Pinpoint the cell where the given text exists, returning its [x, y] midpoint coordinate. 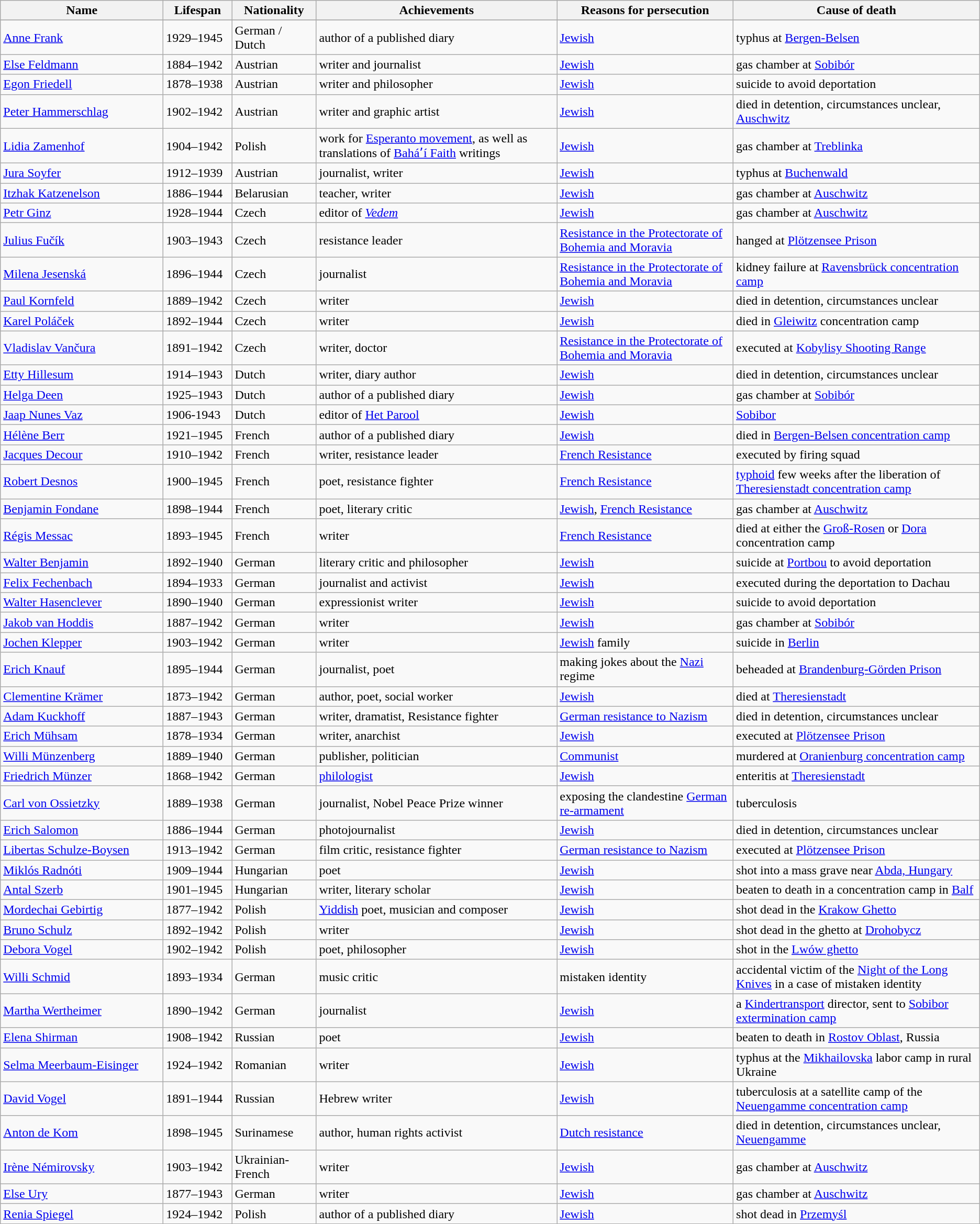
expressionist writer [437, 603]
Etty Hillesum [82, 375]
Carl von Ossietzky [82, 803]
Vladislav Vančura [82, 348]
Willi Münzenberg [82, 756]
Karel Poláček [82, 321]
Else Feldmann [82, 64]
1895–1944 [198, 669]
Else Ury [82, 1194]
Communist [645, 756]
Anne Frank [82, 38]
Petr Ginz [82, 213]
typhus at Buchenwald [856, 173]
poet, philosopher [437, 950]
Hebrew writer [437, 1098]
mistaken identity [645, 977]
writer and philosopher [437, 84]
1908–1942 [198, 1038]
Sobibor [856, 415]
Adam Kuckhoff [82, 716]
photojournalist [437, 830]
author, human rights activist [437, 1133]
writer, doctor [437, 348]
executed at Kobylisy Shooting Range [856, 348]
Jura Soyfer [82, 173]
died in detention, circumstances unclear, Auschwitz [856, 111]
1929–1945 [198, 38]
1878–1934 [198, 736]
typhus at the Mikhailovska labor camp in rural Ukraine [856, 1065]
Miklós Radnóti [82, 870]
1877–1942 [198, 910]
1898–1944 [198, 508]
resistance leader [437, 240]
murdered at Oranienburg concentration camp [856, 756]
1904–1942 [198, 146]
shot dead in Przemyśl [856, 1214]
exposing the clandestine German re-armament [645, 803]
writer, dramatist, Resistance fighter [437, 716]
1921–1945 [198, 435]
executed during the deportation to Dachau [856, 583]
1900–1945 [198, 482]
1887–1943 [198, 716]
executed by firing squad [856, 454]
1893–1934 [198, 977]
died at either the Groß-Rosen or Dora concentration camp [856, 536]
1878–1938 [198, 84]
music critic [437, 977]
making jokes about the Nazi regime [645, 669]
journalist, Nobel Peace Prize winner [437, 803]
1884–1942 [198, 64]
1873–1942 [198, 696]
1891–1944 [198, 1098]
Benjamin Fondane [82, 508]
Anton de Kom [82, 1133]
Erich Salomon [82, 830]
1909–1944 [198, 870]
Hélène Berr [82, 435]
1893–1945 [198, 536]
Walter Hasenclever [82, 603]
1894–1933 [198, 583]
Itzhak Katzenelson [82, 193]
Jakob van Hoddis [82, 622]
1892–1942 [198, 930]
Yiddish poet, musician and composer [437, 910]
1889–1938 [198, 803]
enteritis at Theresienstadt [856, 776]
Milena Jesenská [82, 274]
1887–1942 [198, 622]
suicide in Berlin [856, 642]
1906-1943 [198, 415]
writer and journalist [437, 64]
Nationality [274, 10]
shot into a mass grave near Abda, Hungary [856, 870]
Lifespan [198, 10]
1890–1940 [198, 603]
tuberculosis [856, 803]
1868–1942 [198, 776]
Erich Knauf [82, 669]
Renia Spiegel [82, 1214]
tuberculosis at a satellite camp of the Neuengamme concentration camp [856, 1098]
Selma Meerbaum-Eisinger [82, 1065]
Robert Desnos [82, 482]
Walter Benjamin [82, 563]
1896–1944 [198, 274]
1914–1943 [198, 375]
Paul Kornfeld [82, 301]
suicide at Portbou to avoid deportation [856, 563]
1877–1943 [198, 1194]
Jewish, French Resistance [645, 508]
Peter Hammerschlag [82, 111]
literary critic and philosopher [437, 563]
1891–1942 [198, 348]
Egon Friedell [82, 84]
1903–1943 [198, 240]
1889–1942 [198, 301]
teacher, writer [437, 193]
writer, literary scholar [437, 890]
1901–1945 [198, 890]
Bruno Schulz [82, 930]
Cause of death [856, 10]
beaten to death in a concentration camp in Balf [856, 890]
1892–1944 [198, 321]
film critic, resistance fighter [437, 850]
died in detention, circumstances unclear, Neuengamme [856, 1133]
editor of Het Parool [437, 415]
Name [82, 10]
Irène Némirovsky [82, 1166]
beaten to death in Rostov Oblast, Russia [856, 1038]
shot dead in the Krakow Ghetto [856, 910]
kidney failure at Ravensbrück concentration camp [856, 274]
1925–1943 [198, 395]
Jaap Nunes Vaz [82, 415]
shot dead in the ghetto at Drohobycz [856, 930]
1898–1945 [198, 1133]
work for Esperanto movement, as well as translations of Baháʼí Faith writings [437, 146]
Reasons for persecution [645, 10]
Helga Deen [82, 395]
poet, literary critic [437, 508]
Achievements [437, 10]
Julius Fučík [82, 240]
1928–1944 [198, 213]
Romanian [274, 1065]
Mordechai Gebirtig [82, 910]
1912–1939 [198, 173]
journalist, poet [437, 669]
accidental victim of the Night of the Long Knives in a case of mistaken identity [856, 977]
poet, resistance fighter [437, 482]
author, poet, social worker [437, 696]
writer and graphic artist [437, 111]
1910–1942 [198, 454]
Jacques Decour [82, 454]
Jochen Klepper [82, 642]
editor of Vedem [437, 213]
David Vogel [82, 1098]
Lidia Zamenhof [82, 146]
Martha Wertheimer [82, 1010]
gas chamber at Treblinka [856, 146]
Ukrainian-French [274, 1166]
Clementine Krämer [82, 696]
Régis Messac [82, 536]
Surinamese [274, 1133]
Erich Mühsam [82, 736]
Felix Fechenbach [82, 583]
Antal Szerb [82, 890]
1889–1940 [198, 756]
writer, diary author [437, 375]
journalist, writer [437, 173]
philologist [437, 776]
Debora Vogel [82, 950]
journalist and activist [437, 583]
shot in the Lwów ghetto [856, 950]
beheaded at Brandenburg-Görden Prison [856, 669]
1892–1940 [198, 563]
a Kindertransport director, sent to Sobibor extermination camp [856, 1010]
publisher, politician [437, 756]
died at Theresienstadt [856, 696]
hanged at Plötzensee Prison [856, 240]
Willi Schmid [82, 977]
typhoid few weeks after the liberation of Theresienstadt concentration camp [856, 482]
1890–1942 [198, 1010]
Elena Shirman [82, 1038]
Dutch resistance [645, 1133]
German / Dutch [274, 38]
typhus at Bergen-Belsen [856, 38]
1913–1942 [198, 850]
Libertas Schulze-Boysen [82, 850]
Jewish family [645, 642]
Belarusian [274, 193]
died in Bergen-Belsen concentration camp [856, 435]
writer, resistance leader [437, 454]
Friedrich Münzer [82, 776]
died in Gleiwitz concentration camp [856, 321]
writer, anarchist [437, 736]
